Return the [X, Y] coordinate for the center point of the cell that contains the specified text.  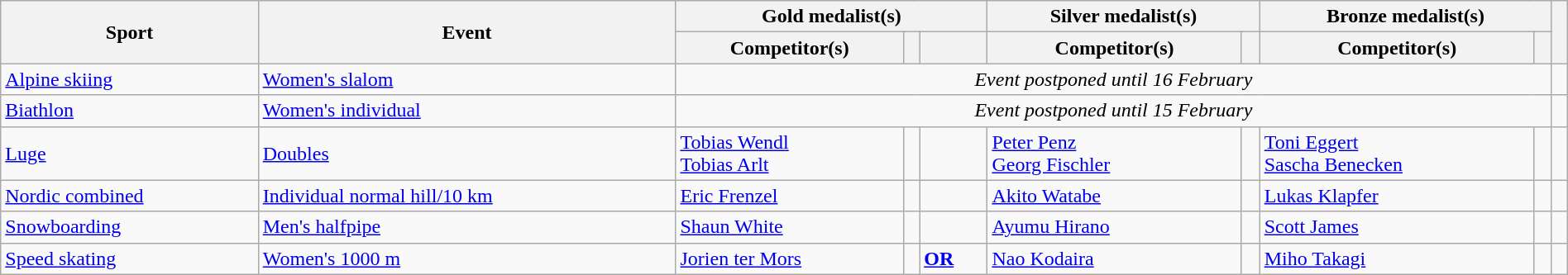
Alpine skiing [129, 79]
OR [954, 258]
Tobias WendlTobias Arlt [789, 154]
Lukas Klapfer [1397, 196]
Silver medalist(s) [1123, 17]
Luge [129, 154]
Speed skating [129, 258]
Event postponed until 16 February [1113, 79]
Biathlon [129, 111]
Bronze medalist(s) [1406, 17]
Women's individual [466, 111]
Nordic combined [129, 196]
Miho Takagi [1397, 258]
Eric Frenzel [789, 196]
Individual normal hill/10 km [466, 196]
Shaun White [789, 227]
Sport [129, 32]
Ayumu Hirano [1115, 227]
Men's halfpipe [466, 227]
Doubles [466, 154]
Scott James [1397, 227]
Women's 1000 m [466, 258]
Toni EggertSascha Benecken [1397, 154]
Event [466, 32]
Event postponed until 15 February [1113, 111]
Akito Watabe [1115, 196]
Nao Kodaira [1115, 258]
Women's slalom [466, 79]
Gold medalist(s) [832, 17]
Peter PenzGeorg Fischler [1115, 154]
Jorien ter Mors [789, 258]
Snowboarding [129, 227]
